For the text-containing cell, return its midpoint in (x, y) coordinate format. 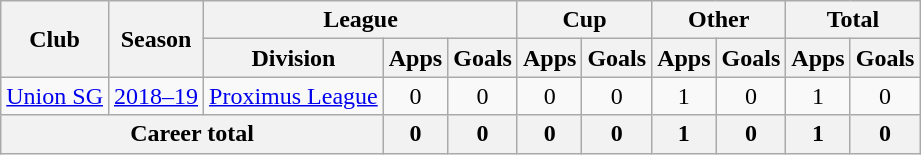
Other (719, 20)
Total (853, 20)
Division (294, 58)
Season (156, 39)
Proximus League (294, 96)
Career total (192, 134)
Union SG (55, 96)
Cup (584, 20)
Club (55, 39)
League (361, 20)
2018–19 (156, 96)
